Search for the cell housing the specified text and yield its (x, y) center coordinate. 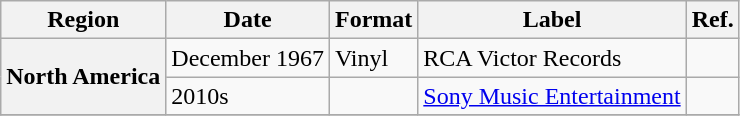
December 1967 (248, 58)
RCA Victor Records (552, 58)
2010s (248, 96)
Sony Music Entertainment (552, 96)
Ref. (712, 20)
North America (84, 77)
Vinyl (373, 58)
Date (248, 20)
Format (373, 20)
Region (84, 20)
Label (552, 20)
